Detect which cell encompasses the target text, then output its (x, y) center coordinate. 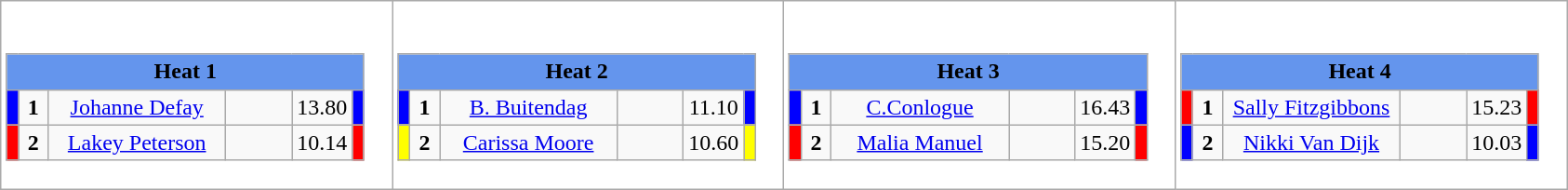
Heat 3 1 C.Conlogue 16.43 2 Malia Manuel 15.20 (980, 95)
C.Conlogue (921, 107)
Heat 3 (968, 72)
10.14 (322, 142)
10.60 (714, 142)
Heat 1 1 Johanne Defay 13.80 2 Lakey Peterson 10.14 (197, 95)
13.80 (322, 107)
Heat 1 (185, 72)
Carissa Moore (528, 142)
10.03 (1497, 142)
Malia Manuel (921, 142)
Heat 2 (577, 72)
16.43 (1105, 107)
Johanne Defay (138, 107)
B. Buitendag (528, 107)
Nikki Van Dijk (1311, 142)
Lakey Peterson (138, 142)
Heat 2 1 B. Buitendag 11.10 2 Carissa Moore 10.60 (588, 95)
Heat 4 (1360, 72)
Sally Fitzgibbons (1311, 107)
15.23 (1497, 107)
Heat 4 1 Sally Fitzgibbons 15.23 2 Nikki Van Dijk 10.03 (1371, 95)
15.20 (1105, 142)
11.10 (714, 107)
